Locate the cell with the specified text and output its (x, y) center coordinate. 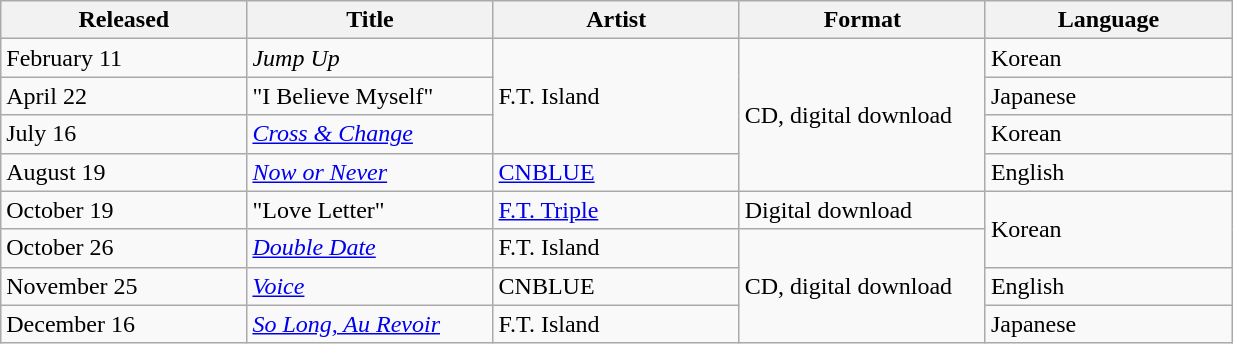
So Long, Au Revoir (370, 324)
Artist (616, 20)
August 19 (124, 172)
December 16 (124, 324)
Double Date (370, 248)
Digital download (862, 210)
Jump Up (370, 58)
Title (370, 20)
Language (1108, 20)
November 25 (124, 286)
Released (124, 20)
Now or Never (370, 172)
"Love Letter" (370, 210)
April 22 (124, 96)
Cross & Change (370, 134)
Format (862, 20)
"I Believe Myself" (370, 96)
Voice (370, 286)
F.T. Triple (616, 210)
July 16 (124, 134)
February 11 (124, 58)
October 19 (124, 210)
October 26 (124, 248)
